Output the [X, Y] coordinate of the center of the cell containing the given text.  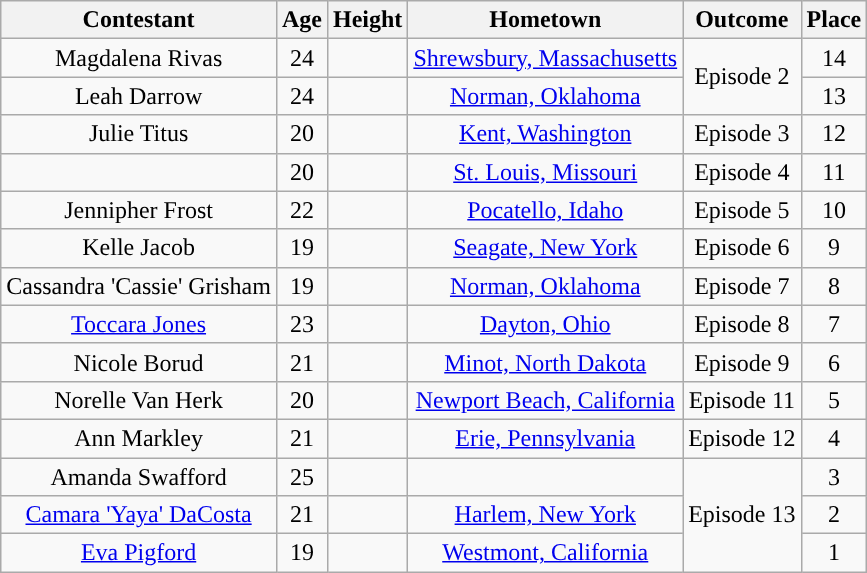
Norelle Van Herk [139, 400]
8 [834, 286]
Amanda Swafford [139, 477]
Episode 9 [742, 362]
Erie, Pennsylvania [546, 438]
Ann Markley [139, 438]
Episode 7 [742, 286]
5 [834, 400]
Kelle Jacob [139, 248]
10 [834, 210]
Camara 'Yaya' DaCosta [139, 515]
4 [834, 438]
Magdalena Rivas [139, 58]
St. Louis, Missouri [546, 172]
Nicole Borud [139, 362]
Leah Darrow [139, 96]
Place [834, 20]
Episode 5 [742, 210]
11 [834, 172]
Age [302, 20]
Jennipher Frost [139, 210]
Eva Pigford [139, 553]
Westmont, California [546, 553]
14 [834, 58]
Episode 2 [742, 77]
Pocatello, Idaho [546, 210]
Episode 11 [742, 400]
Dayton, Ohio [546, 324]
Toccara Jones [139, 324]
Cassandra 'Cassie' Grisham [139, 286]
1 [834, 553]
Episode 3 [742, 134]
Outcome [742, 20]
Kent, Washington [546, 134]
6 [834, 362]
12 [834, 134]
Julie Titus [139, 134]
Seagate, New York [546, 248]
Episode 4 [742, 172]
13 [834, 96]
Newport Beach, California [546, 400]
Shrewsbury, Massachusetts [546, 58]
Episode 8 [742, 324]
Height [367, 20]
9 [834, 248]
22 [302, 210]
2 [834, 515]
23 [302, 324]
7 [834, 324]
Harlem, New York [546, 515]
Contestant [139, 20]
25 [302, 477]
Episode 13 [742, 515]
Hometown [546, 20]
Episode 12 [742, 438]
Minot, North Dakota [546, 362]
Episode 6 [742, 248]
3 [834, 477]
